Locate the cell with the specified text and output its [x, y] center coordinate. 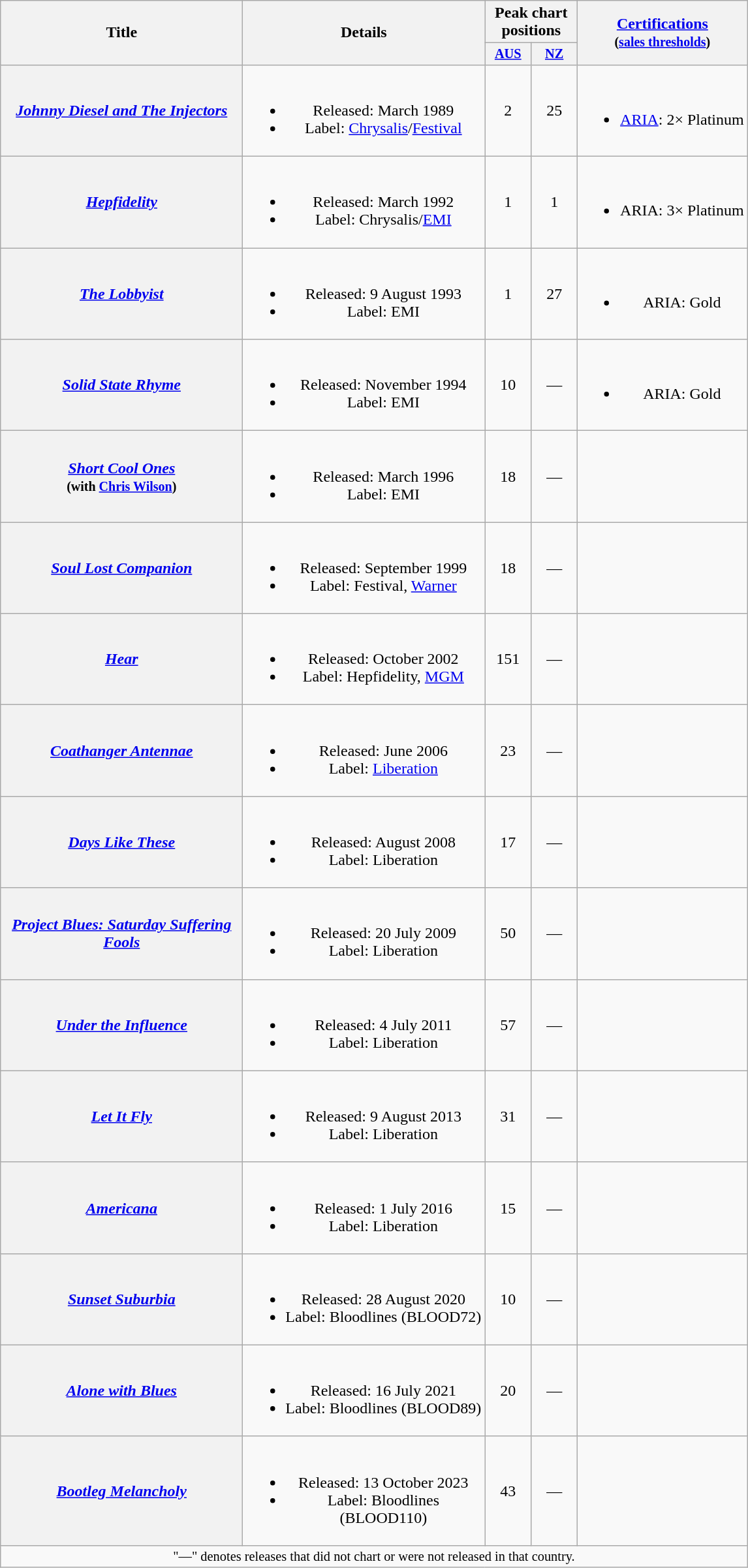
NZ [555, 54]
Sunset Suburbia [121, 1299]
31 [508, 1116]
Americana [121, 1208]
AUS [508, 54]
Released: 28 August 2020Label: Bloodlines (BLOOD72) [364, 1299]
Coathanger Antennae [121, 751]
Bootleg Melancholy [121, 1491]
"—" denotes releases that did not chart or were not released in that country. [374, 1556]
Project Blues: Saturday Suffering Fools [121, 933]
50 [508, 933]
Hepfidelity [121, 202]
Released: March 1989Label: Chrysalis/Festival [364, 110]
57 [508, 1025]
ARIA: 3× Platinum [663, 202]
Johnny Diesel and The Injectors [121, 110]
Days Like These [121, 842]
ARIA: 2× Platinum [663, 110]
Released: August 2008Label: Liberation [364, 842]
43 [508, 1491]
Certifications(sales thresholds) [663, 33]
Solid State Rhyme [121, 385]
The Lobbyist [121, 294]
Details [364, 33]
Released: 13 October 2023Label: Bloodlines (BLOOD110) [364, 1491]
Hear [121, 659]
Released: 16 July 2021Label: Bloodlines (BLOOD89) [364, 1390]
Released: March 1992Label: Chrysalis/EMI [364, 202]
20 [508, 1390]
Title [121, 33]
25 [555, 110]
Let It Fly [121, 1116]
Released: November 1994Label: EMI [364, 385]
Released: 20 July 2009Label: Liberation [364, 933]
Alone with Blues [121, 1390]
151 [508, 659]
Short Cool Ones (with Chris Wilson) [121, 477]
17 [508, 842]
Peak chart positions [531, 22]
Released: September 1999Label: Festival, Warner [364, 568]
15 [508, 1208]
Released: 1 July 2016Label: Liberation [364, 1208]
Released: 4 July 2011Label: Liberation [364, 1025]
Released: June 2006Label: Liberation [364, 751]
Released: 9 August 1993Label: EMI [364, 294]
2 [508, 110]
27 [555, 294]
Released: October 2002Label: Hepfidelity, MGM [364, 659]
Released: March 1996Label: EMI [364, 477]
Under the Influence [121, 1025]
23 [508, 751]
Soul Lost Companion [121, 568]
Released: 9 August 2013Label: Liberation [364, 1116]
